Scan for the cell matching the given text and deliver its [X, Y] coordinate at center. 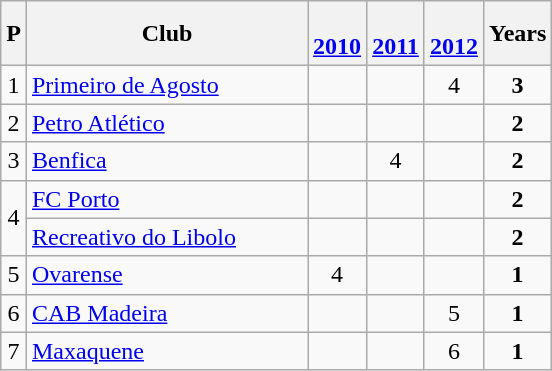
Maxaquene [166, 351]
Recreativo do Libolo [166, 237]
2011 [396, 34]
2012 [454, 34]
2010 [338, 34]
Primeiro de Agosto [166, 85]
FC Porto [166, 199]
Club [166, 34]
CAB Madeira [166, 313]
Petro Atlético [166, 123]
Benfica [166, 161]
Years [517, 34]
Ovarense [166, 275]
7 [14, 351]
P [14, 34]
